Extract the [x, y] coordinate from the center of the cell holding the provided text.  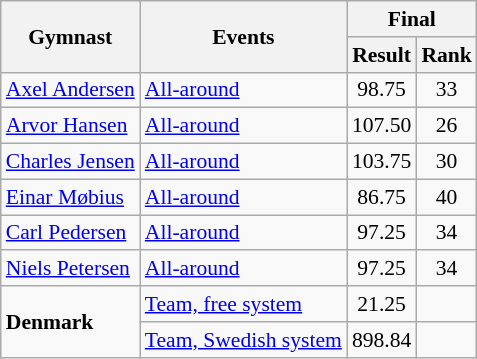
Charles Jensen [70, 162]
103.75 [382, 162]
30 [446, 162]
Niels Petersen [70, 269]
Arvor Hansen [70, 126]
Events [244, 36]
26 [446, 126]
107.50 [382, 126]
Final [412, 19]
Denmark [70, 322]
40 [446, 197]
33 [446, 90]
Team, free system [244, 304]
Axel Andersen [70, 90]
86.75 [382, 197]
Rank [446, 55]
21.25 [382, 304]
898.84 [382, 340]
Result [382, 55]
Einar Møbius [70, 197]
Carl Pedersen [70, 233]
Gymnast [70, 36]
98.75 [382, 90]
Team, Swedish system [244, 340]
